From the cell containing the given text, extract its center point as [x, y] coordinate. 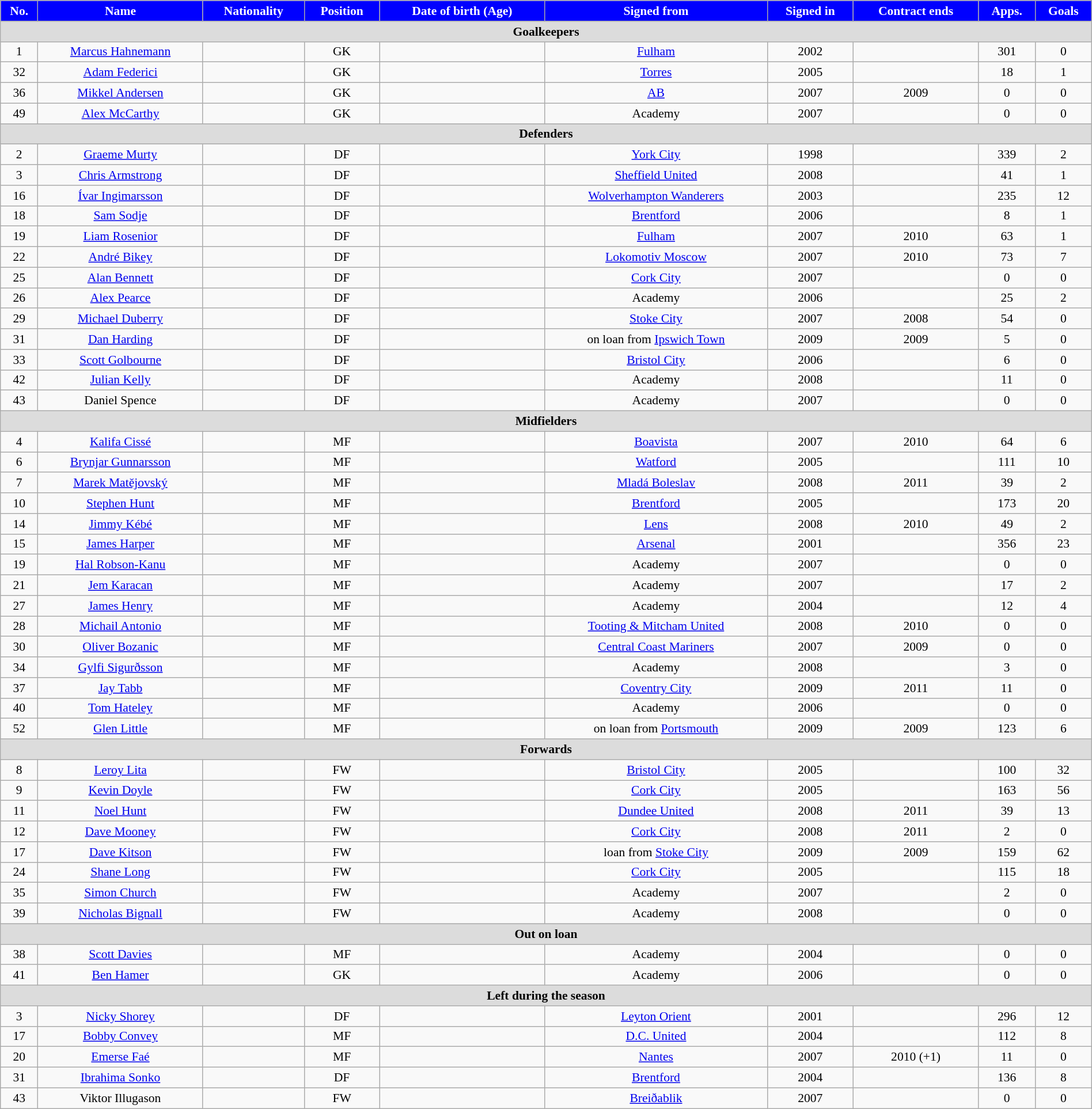
Mikkel Andersen [120, 93]
Marek Matějovský [120, 483]
Signed in [810, 11]
Forwards [546, 750]
Midfielders [546, 421]
Left during the season [546, 996]
Dundee United [657, 811]
34 [20, 667]
Wolverhampton Wanderers [657, 196]
14 [20, 524]
Leroy Lita [120, 770]
356 [1007, 544]
Name [120, 11]
Kevin Doyle [120, 791]
on loan from Portsmouth [657, 729]
56 [1063, 791]
100 [1007, 770]
on loan from Ipswich Town [657, 339]
123 [1007, 729]
115 [1007, 872]
Marcus Hahnemann [120, 52]
159 [1007, 852]
Chris Armstrong [120, 175]
Sam Sodje [120, 216]
Goalkeepers [546, 32]
173 [1007, 503]
Jimmy Kébé [120, 524]
Contract ends [916, 11]
22 [20, 257]
Ibrahima Sonko [120, 1078]
Tom Hateley [120, 708]
Position [342, 11]
Signed from [657, 11]
Michael Duberry [120, 319]
163 [1007, 791]
Dan Harding [120, 339]
30 [20, 647]
James Harper [120, 544]
AB [657, 93]
Dave Mooney [120, 831]
112 [1007, 1036]
Viktor Illugason [120, 1098]
Boavista [657, 442]
15 [20, 544]
2010 (+1) [916, 1057]
Out on loan [546, 934]
9 [20, 791]
38 [20, 955]
26 [20, 298]
Scott Davies [120, 955]
5 [1007, 339]
Mladá Boleslav [657, 483]
D.C. United [657, 1036]
Defenders [546, 134]
63 [1007, 237]
111 [1007, 462]
35 [20, 893]
28 [20, 626]
Oliver Bozanic [120, 647]
23 [1063, 544]
Central Coast Mariners [657, 647]
Jem Karacan [120, 586]
62 [1063, 852]
235 [1007, 196]
Scott Golbourne [120, 360]
136 [1007, 1078]
Glen Little [120, 729]
Arsenal [657, 544]
Simon Church [120, 893]
Bobby Convey [120, 1036]
Lokomotiv Moscow [657, 257]
52 [20, 729]
16 [20, 196]
40 [20, 708]
339 [1007, 155]
Julian Kelly [120, 380]
296 [1007, 1016]
Nicky Shorey [120, 1016]
37 [20, 688]
Lens [657, 524]
Sheffield United [657, 175]
Brynjar Gunnarsson [120, 462]
Graeme Murty [120, 155]
2002 [810, 52]
Gylfi Sigurðsson [120, 667]
Kalifa Cissé [120, 442]
301 [1007, 52]
54 [1007, 319]
Hal Robson-Kanu [120, 565]
Stoke City [657, 319]
Stephen Hunt [120, 503]
Coventry City [657, 688]
Adam Federici [120, 73]
Alan Bennett [120, 278]
Tooting & Mitcham United [657, 626]
Nantes [657, 1057]
Alex McCarthy [120, 113]
Breiðablik [657, 1098]
1998 [810, 155]
Torres [657, 73]
No. [20, 11]
Ívar Ingimarsson [120, 196]
Ben Hamer [120, 975]
Watford [657, 462]
Noel Hunt [120, 811]
Nicholas Bignall [120, 914]
Michail Antonio [120, 626]
24 [20, 872]
21 [20, 586]
2003 [810, 196]
Daniel Spence [120, 401]
Alex Pearce [120, 298]
loan from Stoke City [657, 852]
13 [1063, 811]
James Henry [120, 606]
Dave Kitson [120, 852]
Apps. [1007, 11]
64 [1007, 442]
Leyton Orient [657, 1016]
Goals [1063, 11]
36 [20, 93]
Shane Long [120, 872]
29 [20, 319]
27 [20, 606]
Emerse Faé [120, 1057]
33 [20, 360]
York City [657, 155]
42 [20, 380]
André Bikey [120, 257]
Date of birth (Age) [462, 11]
Liam Rosenior [120, 237]
73 [1007, 257]
Jay Tabb [120, 688]
Nationality [253, 11]
